Determine the [x, y] coordinate at the center of the cell enclosing the given text.  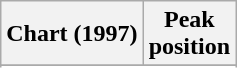
Chart (1997) [72, 34]
Peakposition [189, 34]
